Find where the given text appears and provide that cell's center as [X, Y] coordinate. 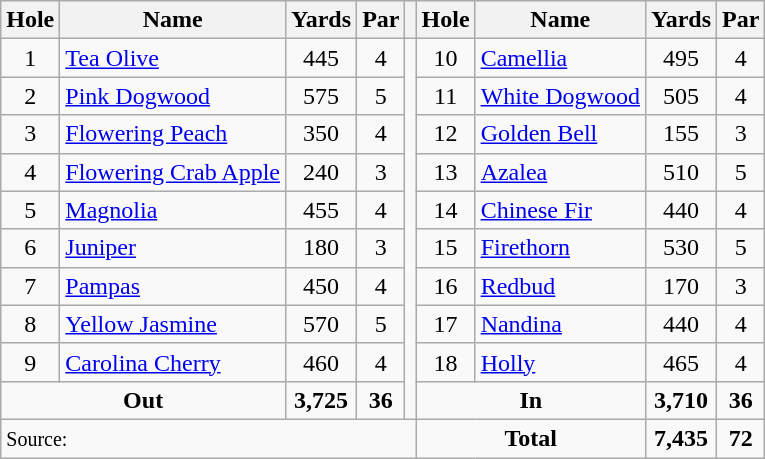
9 [30, 362]
495 [680, 58]
Magnolia [173, 210]
1 [30, 58]
11 [446, 96]
8 [30, 324]
Tea Olive [173, 58]
240 [322, 172]
530 [680, 248]
Holly [560, 362]
Nandina [560, 324]
450 [322, 286]
14 [446, 210]
Pampas [173, 286]
505 [680, 96]
3,710 [680, 400]
Chinese Fir [560, 210]
155 [680, 134]
17 [446, 324]
18 [446, 362]
13 [446, 172]
Flowering Peach [173, 134]
Flowering Crab Apple [173, 172]
Total [530, 438]
6 [30, 248]
3,725 [322, 400]
460 [322, 362]
Source: [208, 438]
72 [741, 438]
16 [446, 286]
White Dogwood [560, 96]
510 [680, 172]
455 [322, 210]
Camellia [560, 58]
350 [322, 134]
7,435 [680, 438]
Yellow Jasmine [173, 324]
15 [446, 248]
2 [30, 96]
Pink Dogwood [173, 96]
Azalea [560, 172]
7 [30, 286]
Juniper [173, 248]
570 [322, 324]
10 [446, 58]
Firethorn [560, 248]
575 [322, 96]
465 [680, 362]
Redbud [560, 286]
170 [680, 286]
Golden Bell [560, 134]
Out [144, 400]
12 [446, 134]
Carolina Cherry [173, 362]
445 [322, 58]
In [530, 400]
180 [322, 248]
